Pinpoint the cell where the given text exists, returning its [x, y] midpoint coordinate. 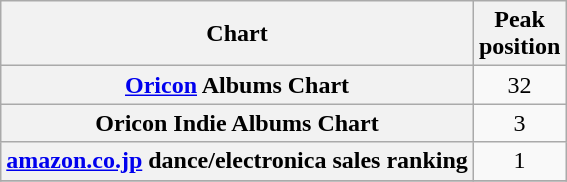
Chart [238, 34]
32 [519, 85]
Oricon Indie Albums Chart [238, 123]
amazon.co.jp dance/electronica sales ranking [238, 161]
Oricon Albums Chart [238, 85]
Peakposition [519, 34]
3 [519, 123]
1 [519, 161]
